Search for the cell housing the specified text and yield its [X, Y] center coordinate. 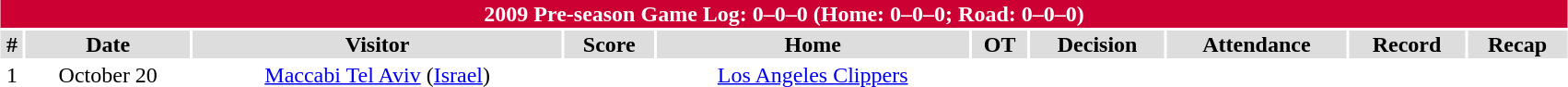
2009 Pre-season Game Log: 0–0–0 (Home: 0–0–0; Road: 0–0–0) [784, 14]
Decision [1098, 44]
Date [108, 44]
Record [1407, 44]
# [12, 44]
OT [1000, 44]
Score [610, 44]
Visitor [377, 44]
Attendance [1257, 44]
Recap [1517, 44]
Home [813, 44]
